Extract the [X, Y] coordinate from the center of the cell holding the provided text.  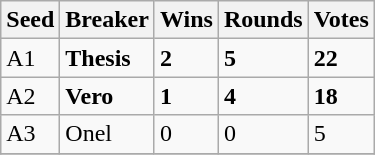
A3 [30, 134]
2 [186, 58]
1 [186, 96]
Thesis [108, 58]
18 [341, 96]
Votes [341, 20]
A1 [30, 58]
4 [263, 96]
Seed [30, 20]
Onel [108, 134]
Rounds [263, 20]
22 [341, 58]
Wins [186, 20]
Vero [108, 96]
Breaker [108, 20]
A2 [30, 96]
